For the text-containing cell, return its midpoint in (x, y) coordinate format. 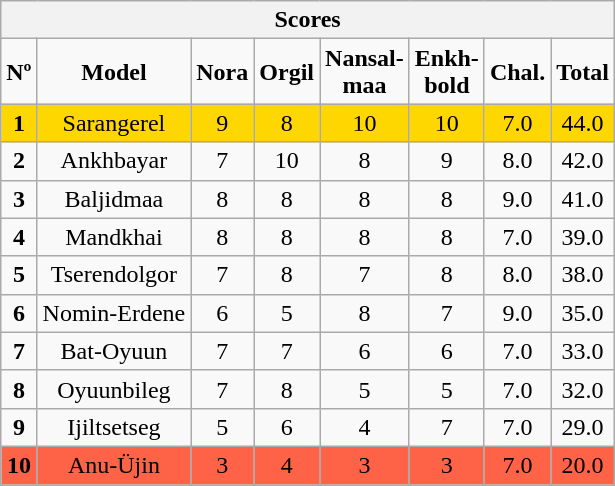
Nomin-Erdene (114, 313)
33.0 (583, 351)
Oyuunbileg (114, 389)
42.0 (583, 161)
Orgil (287, 72)
Baljidmaa (114, 199)
Model (114, 72)
35.0 (583, 313)
Mandkhai (114, 237)
44.0 (583, 123)
2 (19, 161)
1 (19, 123)
Bat-Oyuun (114, 351)
Total (583, 72)
Chal. (517, 72)
Enkh-bold (446, 72)
20.0 (583, 465)
Scores (308, 20)
Ijiltsetseg (114, 427)
Anu-Üjin (114, 465)
Nora (222, 72)
41.0 (583, 199)
29.0 (583, 427)
39.0 (583, 237)
Nº (19, 72)
38.0 (583, 275)
Nansal-maa (365, 72)
Tserendolgor (114, 275)
Sarangerel (114, 123)
32.0 (583, 389)
Ankhbayar (114, 161)
